Search for the cell housing the specified text and yield its [x, y] center coordinate. 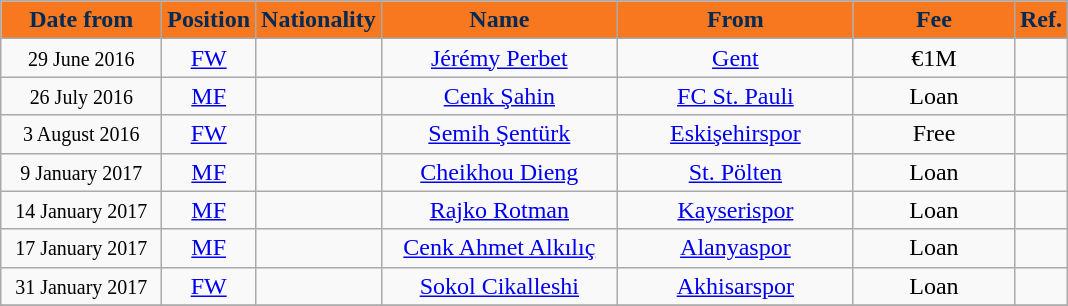
Cenk Şahin [499, 96]
Nationality [319, 20]
31 January 2017 [82, 286]
Cheikhou Dieng [499, 172]
26 July 2016 [82, 96]
Free [934, 134]
Jérémy Perbet [499, 58]
€1M [934, 58]
Semih Şentürk [499, 134]
Fee [934, 20]
Akhisarspor [735, 286]
Position [209, 20]
Cenk Ahmet Alkılıç [499, 248]
Ref. [1040, 20]
Kayserispor [735, 210]
9 January 2017 [82, 172]
Sokol Cikalleshi [499, 286]
29 June 2016 [82, 58]
17 January 2017 [82, 248]
14 January 2017 [82, 210]
Rajko Rotman [499, 210]
St. Pölten [735, 172]
FC St. Pauli [735, 96]
3 August 2016 [82, 134]
Date from [82, 20]
Name [499, 20]
Gent [735, 58]
Eskişehirspor [735, 134]
Alanyaspor [735, 248]
From [735, 20]
